Detect which cell encompasses the target text, then output its [X, Y] center coordinate. 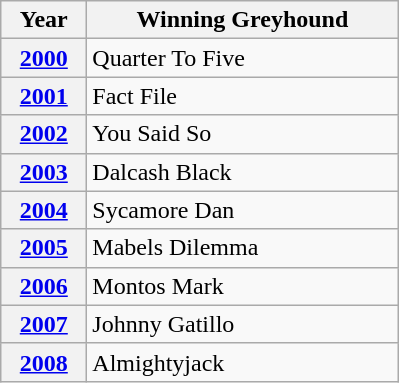
Winning Greyhound [242, 20]
Dalcash Black [242, 172]
Mabels Dilemma [242, 248]
Almightyjack [242, 362]
You Said So [242, 134]
Johnny Gatillo [242, 324]
2002 [44, 134]
2000 [44, 58]
2005 [44, 248]
2001 [44, 96]
2006 [44, 286]
Year [44, 20]
Sycamore Dan [242, 210]
Montos Mark [242, 286]
Fact File [242, 96]
2004 [44, 210]
Quarter To Five [242, 58]
2008 [44, 362]
2007 [44, 324]
2003 [44, 172]
